Identify which cell holds the provided text, then report its (x, y) central coordinate. 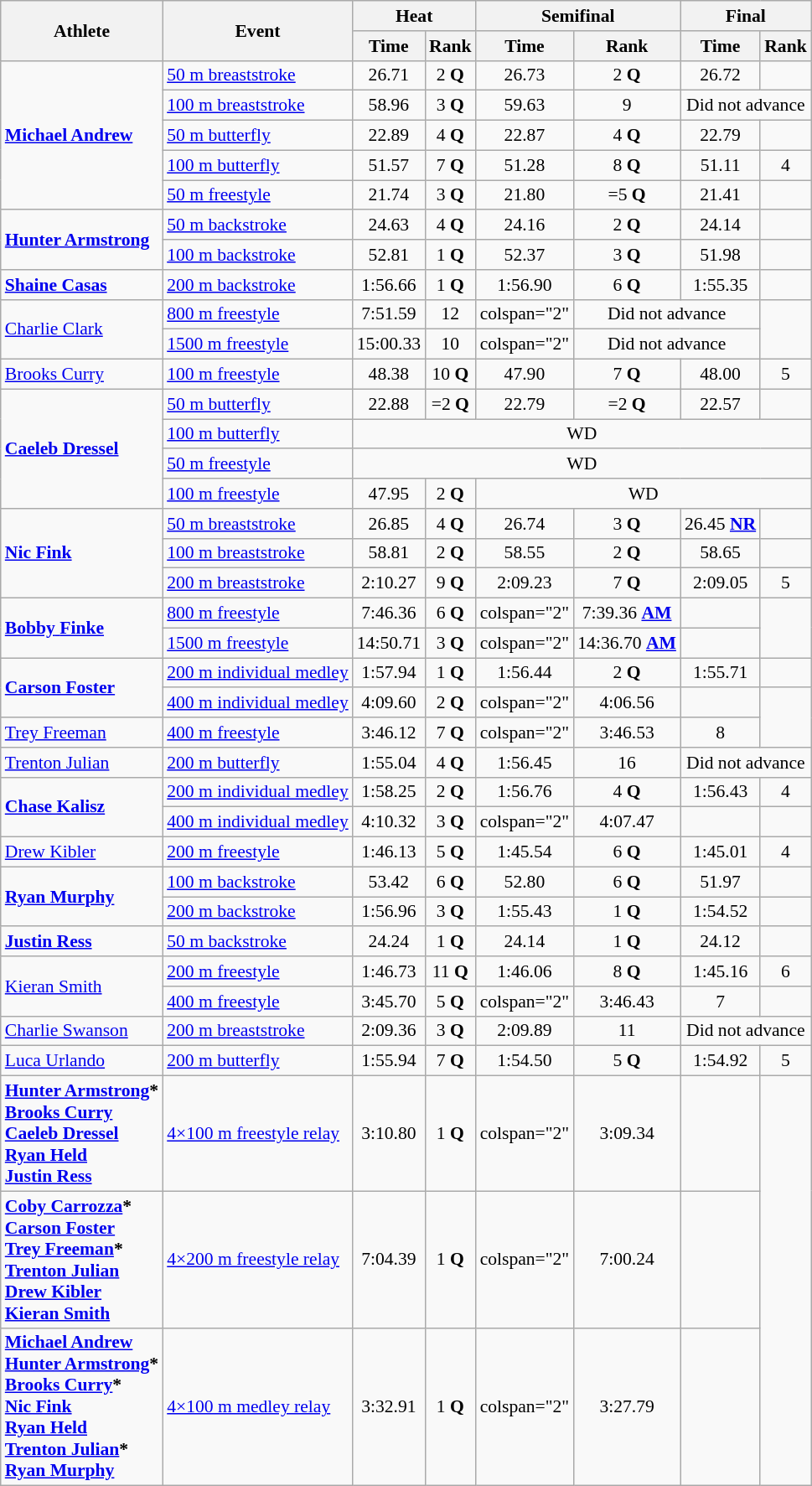
58.96 (389, 106)
3:27.79 (627, 1406)
8 (721, 733)
1:55.35 (721, 285)
26.85 (389, 524)
Final (746, 16)
1:46.73 (389, 971)
21.80 (525, 195)
1:57.94 (389, 673)
52.37 (525, 255)
Nic Fink (82, 553)
7:46.36 (389, 614)
51.57 (389, 165)
7:00.24 (627, 1259)
Caeleb Dressel (82, 448)
Michael Andrew (82, 135)
1:56.43 (721, 792)
Drew Kibler (82, 852)
53.42 (389, 882)
15:00.33 (389, 344)
2:09.05 (721, 583)
Shaine Casas (82, 285)
1:46.06 (525, 971)
58.55 (525, 553)
2:10.27 (389, 583)
Heat (414, 16)
52.81 (389, 255)
9 Q (451, 583)
51.11 (721, 165)
22.89 (389, 136)
1:45.16 (721, 971)
22.87 (525, 136)
11 (627, 1031)
1:55.04 (389, 763)
6 (786, 971)
Michael AndrewHunter Armstrong*Brooks Curry*Nic FinkRyan HeldTrenton Julian*Ryan Murphy (82, 1406)
Semifinal (578, 16)
1:58.25 (389, 792)
3:46.12 (389, 733)
58.65 (721, 553)
59.63 (525, 106)
24.63 (389, 225)
Luca Urlando (82, 1061)
2:09.23 (525, 583)
Trenton Julian (82, 763)
1:56.90 (525, 285)
1:55.71 (721, 673)
4×100 m medley relay (258, 1406)
=5 Q (627, 195)
Carson Foster (82, 687)
7:39.36 AM (627, 614)
Charlie Clark (82, 329)
1:54.92 (721, 1061)
1:55.94 (389, 1061)
1:55.43 (525, 912)
Hunter Armstrong (82, 240)
1:46.13 (389, 852)
48.00 (721, 375)
26.72 (721, 75)
22.57 (721, 404)
Ryan Murphy (82, 897)
21.74 (389, 195)
Trey Freeman (82, 733)
1:56.96 (389, 912)
9 (627, 106)
3:45.70 (389, 1002)
7:51.59 (389, 314)
24.24 (389, 942)
2:09.89 (525, 1031)
52.80 (525, 882)
24.12 (721, 942)
Justin Ress (82, 942)
26.73 (525, 75)
1:56.76 (525, 792)
Chase Kalisz (82, 806)
7 (721, 1002)
14:50.71 (389, 643)
21.41 (721, 195)
26.74 (525, 524)
48.38 (389, 375)
1:54.52 (721, 912)
26.45 NR (721, 524)
4×100 m freestyle relay (258, 1134)
3:46.53 (627, 733)
4:10.32 (389, 822)
12 (451, 314)
16 (627, 763)
Kieran Smith (82, 986)
1:56.44 (525, 673)
22.88 (389, 404)
47.90 (525, 375)
10 Q (451, 375)
Hunter Armstrong*Brooks CurryCaeleb DresselRyan HeldJustin Ress (82, 1134)
3:10.80 (389, 1134)
51.98 (721, 255)
1:56.45 (525, 763)
14:36.70 AM (627, 643)
7:04.39 (389, 1259)
3:32.91 (389, 1406)
58.81 (389, 553)
2:09.36 (389, 1031)
51.97 (721, 882)
Coby Carrozza*Carson FosterTrey Freeman*Trenton JulianDrew KiblerKieran Smith (82, 1259)
24.16 (525, 225)
Brooks Curry (82, 375)
Athlete (82, 30)
4×200 m freestyle relay (258, 1259)
51.28 (525, 165)
26.71 (389, 75)
10 (451, 344)
4:07.47 (627, 822)
1:45.54 (525, 852)
Charlie Swanson (82, 1031)
Bobby Finke (82, 629)
1:45.01 (721, 852)
4:06.56 (627, 703)
1:54.50 (525, 1061)
1:56.66 (389, 285)
47.95 (389, 494)
Event (258, 30)
3:46.43 (627, 1002)
3:09.34 (627, 1134)
11 Q (451, 971)
4:09.60 (389, 703)
